Pinpoint the cell where the given text exists, returning its (X, Y) midpoint coordinate. 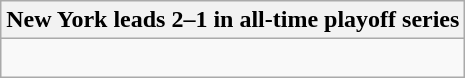
New York leads 2–1 in all-time playoff series (233, 20)
